Locate the cell with the specified text and output its [x, y] center coordinate. 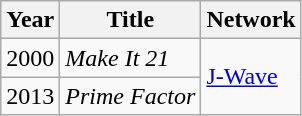
2013 [30, 96]
Network [251, 20]
J-Wave [251, 77]
Year [30, 20]
Title [130, 20]
Prime Factor [130, 96]
2000 [30, 58]
Make It 21 [130, 58]
